Output the [x, y] coordinate of the center of the cell containing the given text.  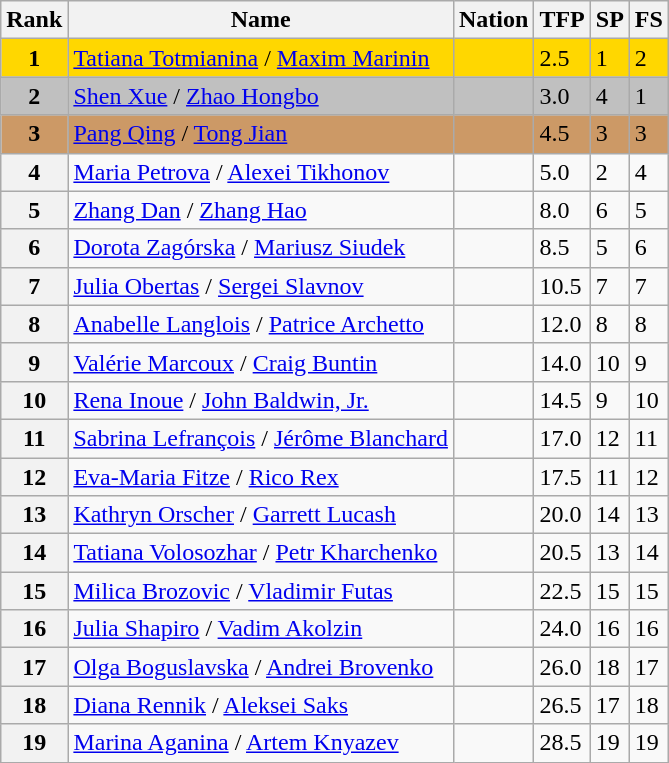
Julia Obertas / Sergei Slavnov [261, 286]
3.0 [562, 96]
Sabrina Lefrançois / Jérôme Blanchard [261, 438]
8.0 [562, 210]
Julia Shapiro / Vadim Akolzin [261, 629]
Rena Inoue / John Baldwin, Jr. [261, 400]
Rank [34, 20]
Diana Rennik / Aleksei Saks [261, 705]
Maria Petrova / Alexei Tikhonov [261, 172]
26.0 [562, 667]
Eva-Maria Fitze / Rico Rex [261, 477]
28.5 [562, 743]
Tatiana Volosozhar / Petr Kharchenko [261, 553]
14.5 [562, 400]
SP [610, 20]
Olga Boguslavska / Andrei Brovenko [261, 667]
FS [648, 20]
Name [261, 20]
5.0 [562, 172]
10.5 [562, 286]
14.0 [562, 362]
2.5 [562, 58]
Kathryn Orscher / Garrett Lucash [261, 515]
Marina Aganina / Artem Knyazev [261, 743]
Valérie Marcoux / Craig Buntin [261, 362]
Zhang Dan / Zhang Hao [261, 210]
Pang Qing / Tong Jian [261, 134]
8.5 [562, 248]
20.0 [562, 515]
Nation [493, 20]
Shen Xue / Zhao Hongbo [261, 96]
Milica Brozovic / Vladimir Futas [261, 591]
TFP [562, 20]
12.0 [562, 324]
4.5 [562, 134]
17.0 [562, 438]
22.5 [562, 591]
Tatiana Totmianina / Maxim Marinin [261, 58]
17.5 [562, 477]
24.0 [562, 629]
Anabelle Langlois / Patrice Archetto [261, 324]
20.5 [562, 553]
Dorota Zagórska / Mariusz Siudek [261, 248]
26.5 [562, 705]
